Scan for the cell matching the given text and deliver its (X, Y) coordinate at center. 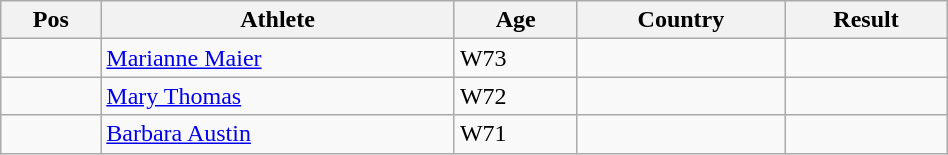
W72 (516, 96)
Country (681, 20)
Athlete (278, 20)
W71 (516, 134)
W73 (516, 58)
Result (866, 20)
Mary Thomas (278, 96)
Pos (51, 20)
Barbara Austin (278, 134)
Age (516, 20)
Marianne Maier (278, 58)
